Determine the (x, y) coordinate at the center of the cell enclosing the given text.  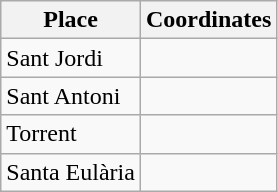
Place (71, 20)
Sant Antoni (71, 96)
Torrent (71, 134)
Sant Jordi (71, 58)
Coordinates (208, 20)
Santa Eulària (71, 172)
